Output the (X, Y) coordinate of the center of the cell containing the given text.  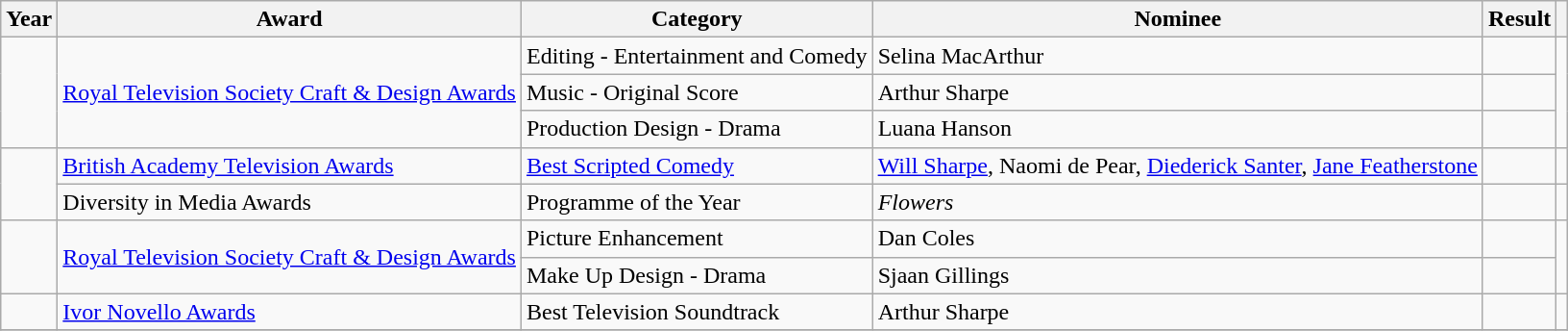
Make Up Design - Drama (697, 275)
Nominee (1178, 19)
Sjaan Gillings (1178, 275)
British Academy Television Awards (290, 165)
Diversity in Media Awards (290, 202)
Category (697, 19)
Will Sharpe, Naomi de Pear, Diederick Santer, Jane Featherstone (1178, 165)
Year (29, 19)
Music - Original Score (697, 92)
Result (1519, 19)
Luana Hanson (1178, 129)
Best Television Soundtrack (697, 312)
Dan Coles (1178, 239)
Editing - Entertainment and Comedy (697, 56)
Ivor Novello Awards (290, 312)
Picture Enhancement (697, 239)
Flowers (1178, 202)
Best Scripted Comedy (697, 165)
Production Design - Drama (697, 129)
Award (290, 19)
Programme of the Year (697, 202)
Selina MacArthur (1178, 56)
